From the cell containing the given text, extract its center point as [X, Y] coordinate. 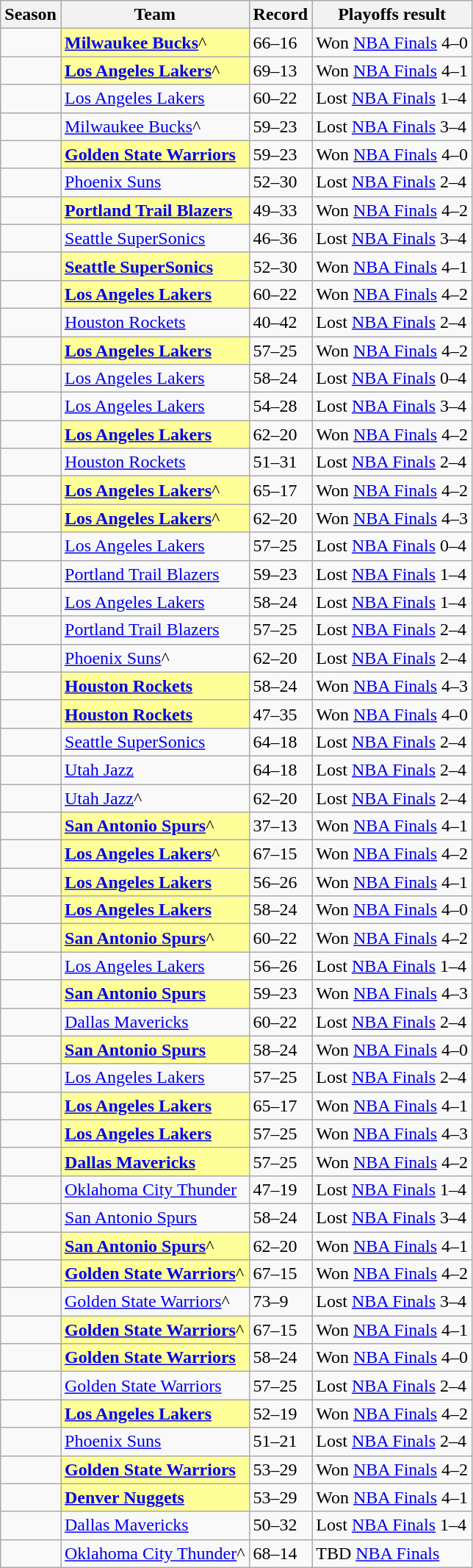
Oklahoma City Thunder^ [154, 1553]
46–36 [281, 238]
Utah Jazz [154, 770]
66–16 [281, 43]
Oklahoma City Thunder [154, 1189]
51–21 [281, 1442]
Playoffs result [392, 15]
Phoenix Suns^ [154, 658]
73–9 [281, 1302]
47–19 [281, 1189]
Record [281, 15]
52–19 [281, 1414]
47–35 [281, 714]
69–13 [281, 71]
68–14 [281, 1553]
Utah Jazz^ [154, 798]
50–32 [281, 1525]
54–28 [281, 407]
40–42 [281, 322]
51–31 [281, 462]
Season [31, 15]
49–33 [281, 210]
Denver Nuggets [154, 1497]
37–13 [281, 826]
TBD NBA Finals [392, 1553]
Team [154, 15]
